Output the (X, Y) coordinate of the center of the cell containing the given text.  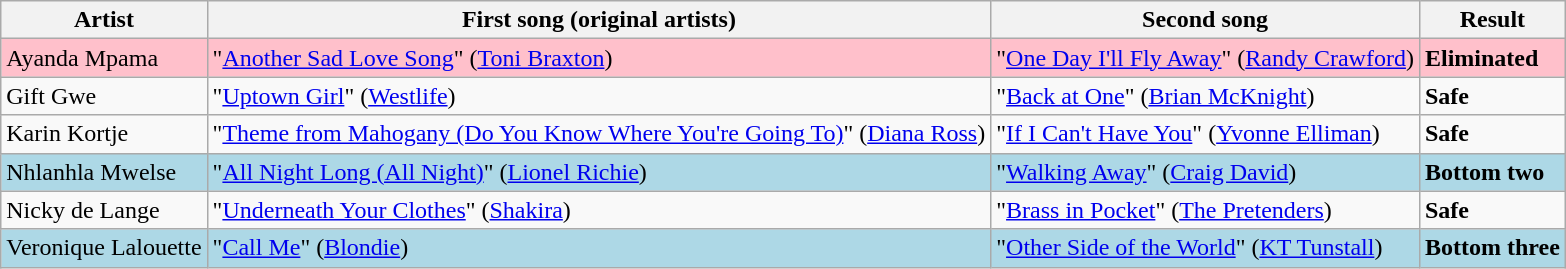
Artist (104, 20)
Gift Gwe (104, 96)
"Theme from Mahogany (Do You Know Where You're Going To)" (Diana Ross) (599, 134)
Result (1492, 20)
"Brass in Pocket" (The Pretenders) (1206, 210)
Nhlanhla Mwelse (104, 172)
"All Night Long (All Night)" (Lionel Richie) (599, 172)
Veronique Lalouette (104, 248)
"One Day I'll Fly Away" (Randy Crawford) (1206, 58)
First song (original artists) (599, 20)
Bottom three (1492, 248)
Eliminated (1492, 58)
Ayanda Mpama (104, 58)
"Other Side of the World" (KT Tunstall) (1206, 248)
"Call Me" (Blondie) (599, 248)
Nicky de Lange (104, 210)
"Underneath Your Clothes" (Shakira) (599, 210)
"Back at One" (Brian McKnight) (1206, 96)
Second song (1206, 20)
"Walking Away" (Craig David) (1206, 172)
Karin Kortje (104, 134)
"If I Can't Have You" (Yvonne Elliman) (1206, 134)
Bottom two (1492, 172)
"Uptown Girl" (Westlife) (599, 96)
"Another Sad Love Song" (Toni Braxton) (599, 58)
